Output the [X, Y] coordinate of the center of the cell containing the given text.  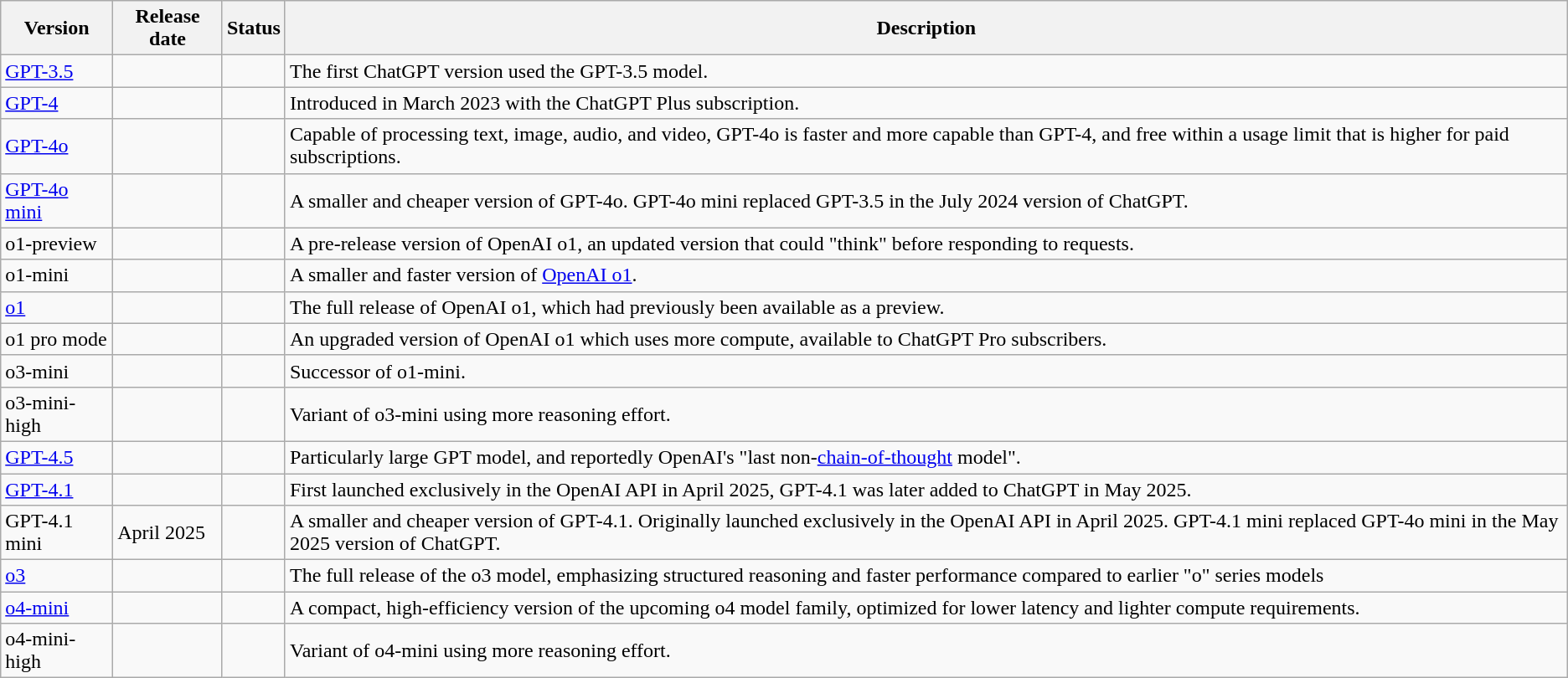
Particularly large GPT model, and reportedly OpenAI's "last non-chain-of-thought model". [926, 457]
o1-mini [57, 275]
April 2025 [168, 532]
Release date [168, 28]
GPT-4.1 mini [57, 532]
o4-mini-high [57, 651]
o1 pro mode [57, 339]
Introduced in March 2023 with the ChatGPT Plus subscription. [926, 103]
A smaller and faster version of OpenAI o1. [926, 275]
The first ChatGPT version used the GPT-3.5 model. [926, 71]
A smaller and cheaper version of GPT-4o. GPT-4o mini replaced GPT-3.5 in the July 2024 version of ChatGPT. [926, 201]
o1 [57, 307]
GPT-4o mini [57, 201]
Description [926, 28]
Version [57, 28]
o3 [57, 576]
The full release of OpenAI o1, which had previously been available as a preview. [926, 307]
Successor of o1-mini. [926, 371]
An upgraded version of OpenAI o1 which uses more compute, available to ChatGPT Pro subscribers. [926, 339]
A pre-release version of OpenAI o1, an updated version that could "think" before responding to requests. [926, 244]
First launched exclusively in the OpenAI API in April 2025, GPT-4.1 was later added to ChatGPT in May 2025. [926, 490]
o4-mini [57, 608]
Status [253, 28]
GPT-4o [57, 146]
o3-mini-high [57, 413]
GPT-4.1 [57, 490]
Variant of o4-mini using more reasoning effort. [926, 651]
GPT-4 [57, 103]
GPT-4.5 [57, 457]
o3-mini [57, 371]
A compact, high-efficiency version of the upcoming o4 model family, optimized for lower latency and lighter compute requirements. [926, 608]
Variant of o3-mini using more reasoning effort. [926, 413]
GPT-3.5 [57, 71]
o1-preview [57, 244]
The full release of the o3 model, emphasizing structured reasoning and faster performance compared to earlier "o" series models [926, 576]
